Output the [x, y] coordinate of the center of the cell containing the given text.  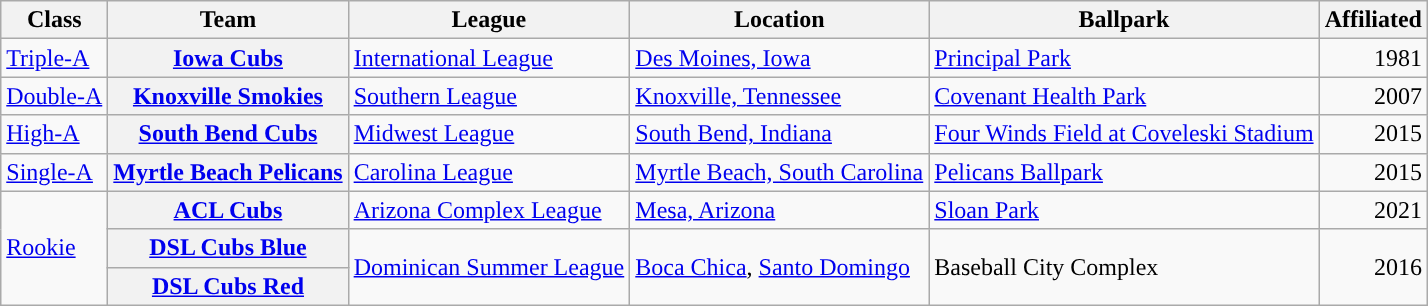
Mesa, Arizona [780, 210]
Iowa Cubs [228, 58]
International League [489, 58]
Double-A [54, 96]
Baseball City Complex [1124, 267]
Team [228, 20]
DSL Cubs Blue [228, 248]
League [489, 20]
Myrtle Beach, South Carolina [780, 172]
Pelicans Ballpark [1124, 172]
Rookie [54, 248]
Knoxville Smokies [228, 96]
Single-A [54, 172]
Knoxville, Tennessee [780, 96]
Boca Chica, Santo Domingo [780, 267]
Dominican Summer League [489, 267]
Principal Park [1124, 58]
2016 [1373, 267]
Covenant Health Park [1124, 96]
1981 [1373, 58]
DSL Cubs Red [228, 286]
Carolina League [489, 172]
Arizona Complex League [489, 210]
Class [54, 20]
Four Winds Field at Coveleski Stadium [1124, 134]
South Bend Cubs [228, 134]
2021 [1373, 210]
High-A [54, 134]
Location [780, 20]
South Bend, Indiana [780, 134]
Des Moines, Iowa [780, 58]
ACL Cubs [228, 210]
2007 [1373, 96]
Myrtle Beach Pelicans [228, 172]
Sloan Park [1124, 210]
Affiliated [1373, 20]
Midwest League [489, 134]
Ballpark [1124, 20]
Triple-A [54, 58]
Southern League [489, 96]
